Search for the cell housing the specified text and yield its (X, Y) center coordinate. 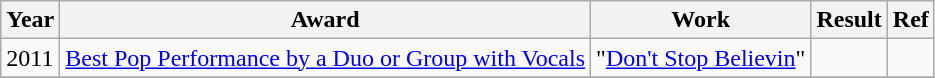
Result (849, 20)
"Don't Stop Believin" (701, 58)
Best Pop Performance by a Duo or Group with Vocals (326, 58)
Award (326, 20)
2011 (30, 58)
Ref (910, 20)
Year (30, 20)
Work (701, 20)
